Return the (X, Y) coordinate for the center point of the cell that contains the specified text.  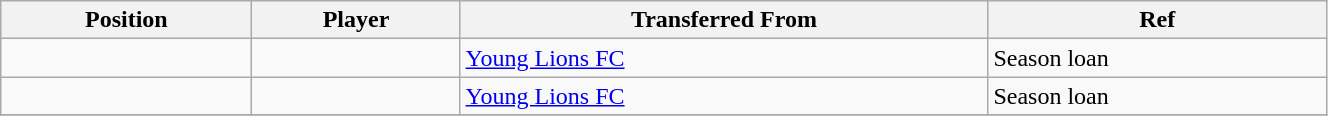
Transferred From (724, 20)
Position (126, 20)
Ref (1158, 20)
Player (356, 20)
